Search for the cell housing the specified text and yield its [x, y] center coordinate. 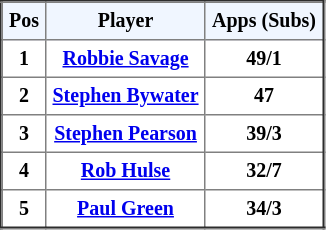
1 [24, 59]
Robbie Savage [126, 59]
2 [24, 96]
Apps (Subs) [264, 21]
32/7 [264, 171]
Paul Green [126, 209]
Stephen Pearson [126, 134]
39/3 [264, 134]
47 [264, 96]
Player [126, 21]
Stephen Bywater [126, 96]
4 [24, 171]
34/3 [264, 209]
3 [24, 134]
5 [24, 209]
Pos [24, 21]
49/1 [264, 59]
Rob Hulse [126, 171]
